Provide the (X, Y) coordinate of the cell's center where the given text is located.  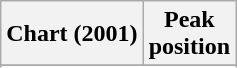
Chart (2001) (72, 34)
Peakposition (189, 34)
